Identify which cell holds the provided text, then report its [X, Y] central coordinate. 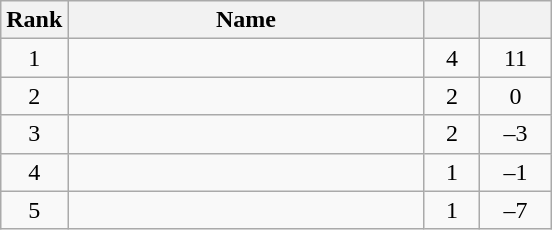
–7 [516, 210]
–3 [516, 134]
11 [516, 58]
Name [246, 20]
3 [34, 134]
Rank [34, 20]
0 [516, 96]
–1 [516, 172]
5 [34, 210]
